Locate the cell with the specified text and output its (x, y) center coordinate. 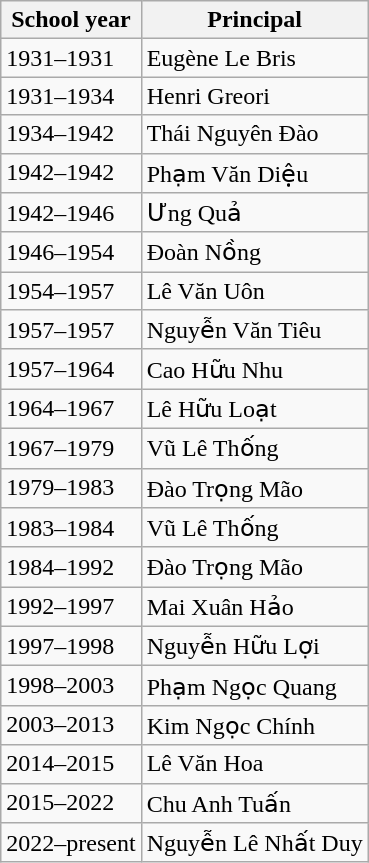
Lê Hữu Loạt (254, 409)
Đoàn Nồng (254, 252)
Thái Nguyên Đào (254, 134)
1934–1942 (71, 134)
1942–1946 (71, 213)
1979–1983 (71, 488)
1967–1979 (71, 448)
1957–1964 (71, 369)
Henri Greori (254, 96)
1954–1957 (71, 291)
Lê Văn Uôn (254, 291)
Phạm Ngọc Quang (254, 686)
1984–1992 (71, 567)
1942–1942 (71, 173)
1931–1934 (71, 96)
Chu Anh Tuấn (254, 803)
2014–2015 (71, 764)
1957–1957 (71, 330)
Nguyễn Lê Nhất Duy (254, 843)
2003–2013 (71, 725)
Nguyễn Hữu Lợi (254, 646)
Kim Ngọc Chính (254, 725)
1998–2003 (71, 686)
Ưng Quả (254, 213)
Eugène Le Bris (254, 58)
Phạm Văn Diệu (254, 173)
Mai Xuân Hảo (254, 607)
Cao Hữu Nhu (254, 369)
1964–1967 (71, 409)
Lê Văn Hoa (254, 764)
1992–1997 (71, 607)
1931–1931 (71, 58)
2015–2022 (71, 803)
1983–1984 (71, 528)
2022–present (71, 843)
School year (71, 20)
1946–1954 (71, 252)
Nguyễn Văn Tiêu (254, 330)
1997–1998 (71, 646)
Principal (254, 20)
